Extract the (x, y) coordinate from the center of the cell holding the provided text.  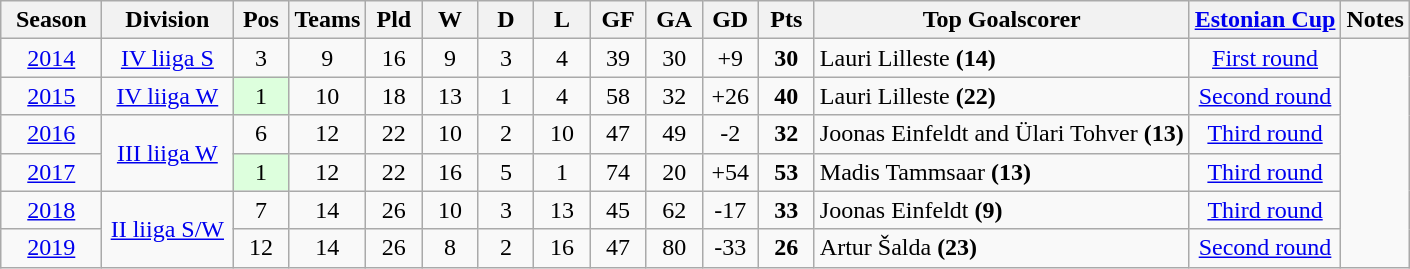
-33 (730, 248)
Pld (394, 20)
IV liiga S (168, 58)
33 (786, 210)
IV liiga W (168, 96)
Estonian Cup (1265, 20)
+26 (730, 96)
GF (618, 20)
74 (618, 172)
8 (450, 248)
GA (674, 20)
Joonas Einfeldt (9) (1002, 210)
2019 (52, 248)
6 (261, 134)
GD (730, 20)
58 (618, 96)
L (562, 20)
62 (674, 210)
-17 (730, 210)
D (506, 20)
2017 (52, 172)
First round (1265, 58)
Artur Šalda (23) (1002, 248)
Teams (328, 20)
2014 (52, 58)
2018 (52, 210)
Season (52, 20)
20 (674, 172)
Notes (1375, 20)
Top Goalscorer (1002, 20)
45 (618, 210)
5 (506, 172)
2015 (52, 96)
40 (786, 96)
Division (168, 20)
W (450, 20)
Pos (261, 20)
Pts (786, 20)
Madis Tammsaar (13) (1002, 172)
49 (674, 134)
II liiga S/W (168, 229)
III liiga W (168, 153)
53 (786, 172)
+54 (730, 172)
Lauri Lilleste (14) (1002, 58)
Joonas Einfeldt and Ülari Tohver (13) (1002, 134)
-2 (730, 134)
2016 (52, 134)
80 (674, 248)
7 (261, 210)
+9 (730, 58)
18 (394, 96)
39 (618, 58)
Lauri Lilleste (22) (1002, 96)
